For the text-containing cell, return its midpoint in (x, y) coordinate format. 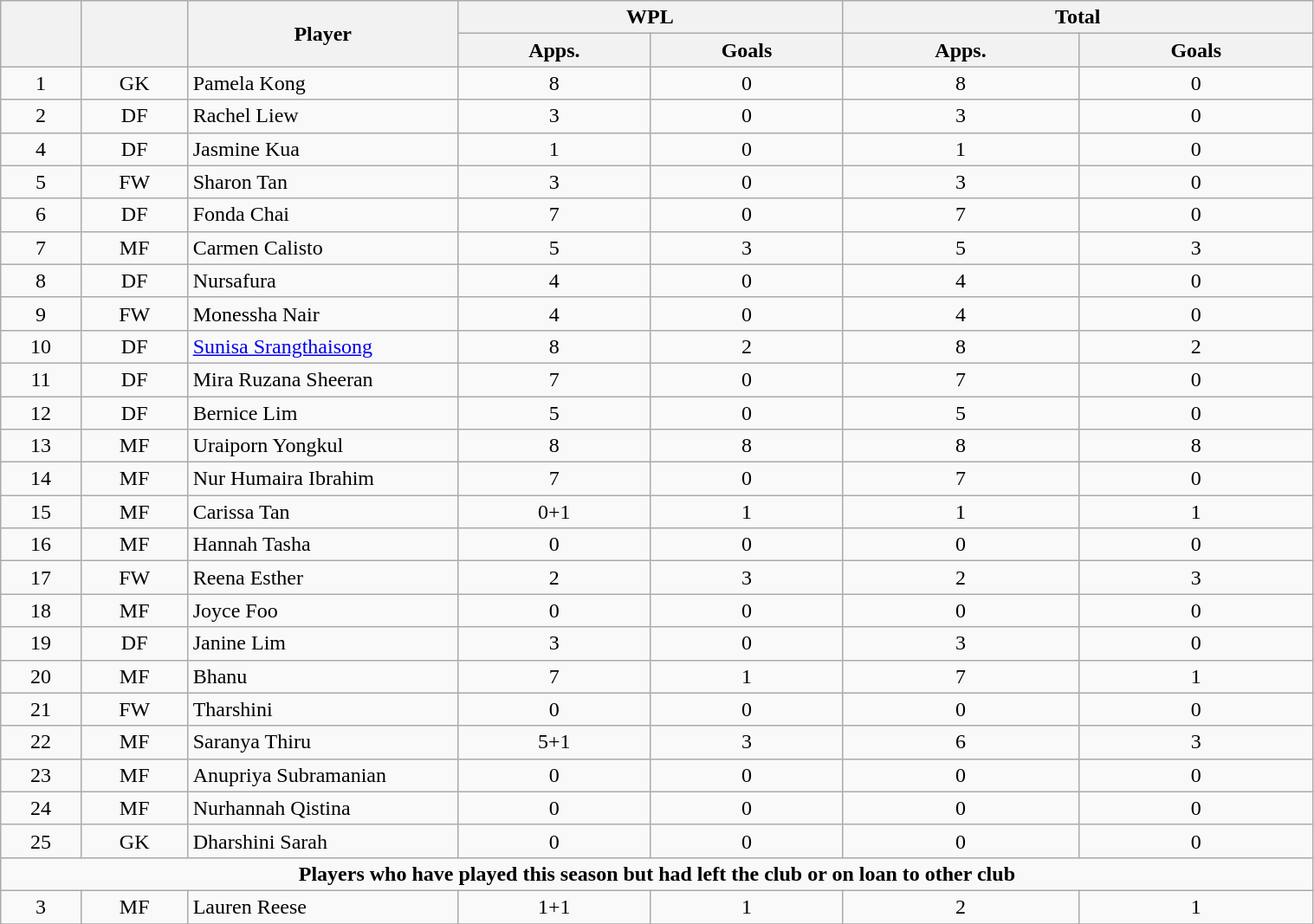
Bhanu (322, 676)
Uraiporn Yongkul (322, 446)
Fonda Chai (322, 215)
Total (1078, 17)
Nur Humaira Ibrahim (322, 479)
23 (41, 775)
19 (41, 643)
25 (41, 841)
Tharshini (322, 709)
Jasmine Kua (322, 149)
21 (41, 709)
11 (41, 379)
Monessha Nair (322, 313)
Dharshini Sarah (322, 841)
22 (41, 742)
Pamela Kong (322, 83)
24 (41, 808)
Janine Lim (322, 643)
Sunisa Srangthaisong (322, 346)
5+1 (554, 742)
16 (41, 545)
Carissa Tan (322, 512)
Sharon Tan (322, 182)
Saranya Thiru (322, 742)
WPL (650, 17)
Player (322, 34)
Anupriya Subramanian (322, 775)
Nursafura (322, 281)
0+1 (554, 512)
Nurhannah Qistina (322, 808)
18 (41, 611)
20 (41, 676)
Hannah Tasha (322, 545)
12 (41, 413)
Lauren Reese (322, 907)
Mira Ruzana Sheeran (322, 379)
10 (41, 346)
1+1 (554, 907)
Players who have played this season but had left the club or on loan to other club (657, 874)
9 (41, 313)
Bernice Lim (322, 413)
14 (41, 479)
Joyce Foo (322, 611)
13 (41, 446)
Carmen Calisto (322, 248)
17 (41, 578)
Reena Esther (322, 578)
15 (41, 512)
Rachel Liew (322, 116)
